From the cell containing the given text, extract its center point as (X, Y) coordinate. 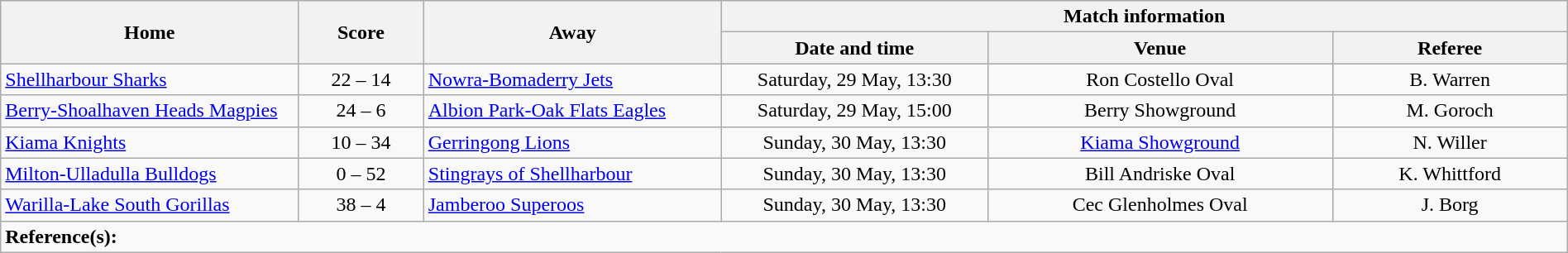
Referee (1450, 48)
Jamberoo Superoos (572, 205)
Berry-Shoalhaven Heads Magpies (150, 111)
Date and time (854, 48)
22 – 14 (361, 79)
B. Warren (1450, 79)
J. Borg (1450, 205)
M. Goroch (1450, 111)
Match information (1145, 17)
Score (361, 32)
Shellharbour Sharks (150, 79)
Berry Showground (1159, 111)
Nowra-Bomaderry Jets (572, 79)
Warilla-Lake South Gorillas (150, 205)
Venue (1159, 48)
Stingrays of Shellharbour (572, 174)
Home (150, 32)
Kiama Knights (150, 142)
Bill Andriske Oval (1159, 174)
Kiama Showground (1159, 142)
N. Willer (1450, 142)
24 – 6 (361, 111)
Saturday, 29 May, 15:00 (854, 111)
Away (572, 32)
10 – 34 (361, 142)
0 – 52 (361, 174)
Saturday, 29 May, 13:30 (854, 79)
Gerringong Lions (572, 142)
Milton-Ulladulla Bulldogs (150, 174)
Cec Glenholmes Oval (1159, 205)
Ron Costello Oval (1159, 79)
Reference(s): (784, 236)
38 – 4 (361, 205)
Albion Park-Oak Flats Eagles (572, 111)
K. Whittford (1450, 174)
